Scan for the cell matching the given text and deliver its [x, y] coordinate at center. 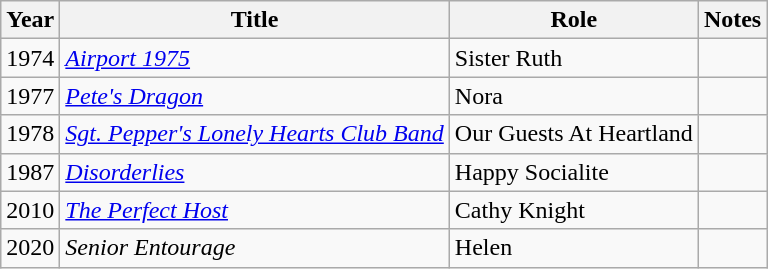
Happy Socialite [574, 172]
Notes [732, 20]
The Perfect Host [255, 210]
Nora [574, 96]
Cathy Knight [574, 210]
Year [30, 20]
1974 [30, 58]
2020 [30, 248]
1977 [30, 96]
Pete's Dragon [255, 96]
Disorderlies [255, 172]
2010 [30, 210]
Our Guests At Heartland [574, 134]
Helen [574, 248]
Title [255, 20]
Role [574, 20]
Sister Ruth [574, 58]
Senior Entourage [255, 248]
1987 [30, 172]
Airport 1975 [255, 58]
Sgt. Pepper's Lonely Hearts Club Band [255, 134]
1978 [30, 134]
